Extract the (x, y) coordinate from the center of the cell holding the provided text.  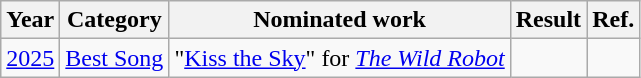
Category (114, 20)
Ref. (614, 20)
"Kiss the Sky" for The Wild Robot (340, 58)
Best Song (114, 58)
Nominated work (340, 20)
Year (30, 20)
Result (548, 20)
2025 (30, 58)
